Scan for the cell matching the given text and deliver its (X, Y) coordinate at center. 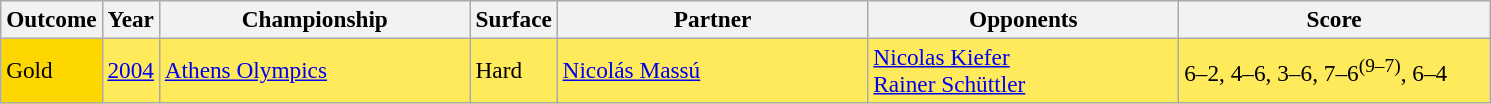
6–2, 4–6, 3–6, 7–6(9–7), 6–4 (1334, 70)
Outcome (52, 19)
Surface (514, 19)
Nicolás Massú (712, 70)
Hard (514, 70)
Nicolas Kiefer Rainer Schüttler (1024, 70)
Year (130, 19)
Partner (712, 19)
2004 (130, 70)
Opponents (1024, 19)
Score (1334, 19)
Athens Olympics (314, 70)
Gold (52, 70)
Championship (314, 19)
